Output the [X, Y] coordinate of the center of the cell containing the given text.  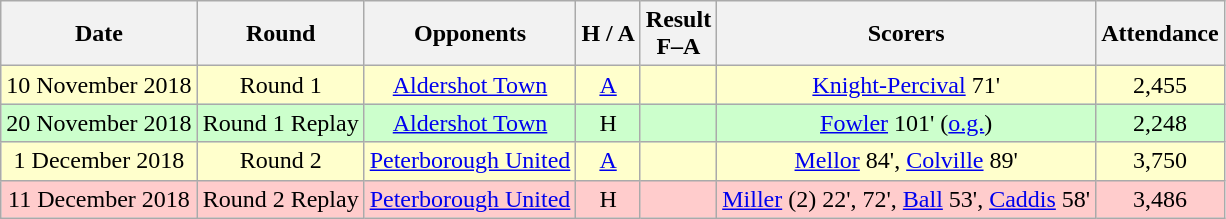
Round 2 Replay [280, 199]
Miller (2) 22', 72', Ball 53', Caddis 58' [906, 199]
Date [99, 34]
Knight-Percival 71' [906, 85]
3,486 [1160, 199]
Scorers [906, 34]
1 December 2018 [99, 161]
H / A [608, 34]
Round [280, 34]
2,248 [1160, 123]
ResultF–A [678, 34]
Mellor 84', Colville 89' [906, 161]
Round 2 [280, 161]
Opponents [470, 34]
20 November 2018 [99, 123]
11 December 2018 [99, 199]
Round 1 [280, 85]
10 November 2018 [99, 85]
Attendance [1160, 34]
2,455 [1160, 85]
3,750 [1160, 161]
Round 1 Replay [280, 123]
Fowler 101' (o.g.) [906, 123]
